Determine the (X, Y) coordinate at the center of the cell enclosing the given text.  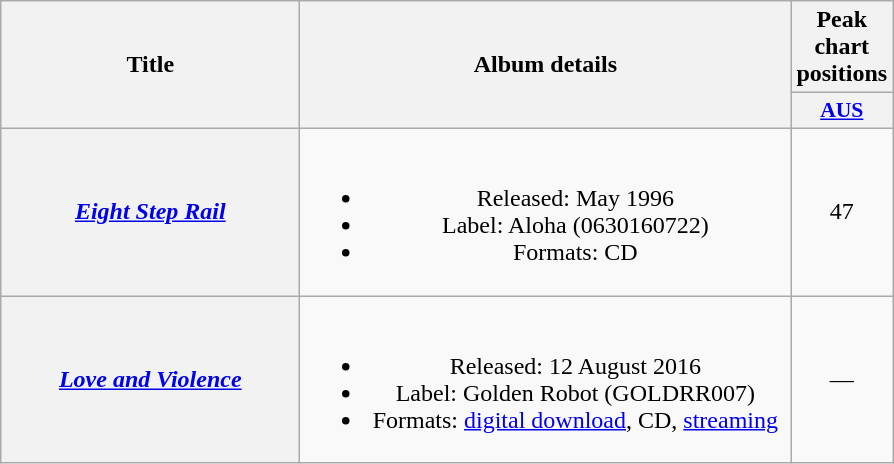
Album details (546, 65)
AUS (842, 111)
Title (150, 65)
47 (842, 212)
Love and Violence (150, 380)
Eight Step Rail (150, 212)
Released: May 1996Label: Aloha (0630160722)Formats: CD (546, 212)
— (842, 380)
Released: 12 August 2016Label: Golden Robot (GOLDRR007)Formats: digital download, CD, streaming (546, 380)
Peak chart positions (842, 47)
